Find where the given text appears and provide that cell's center as (X, Y) coordinate. 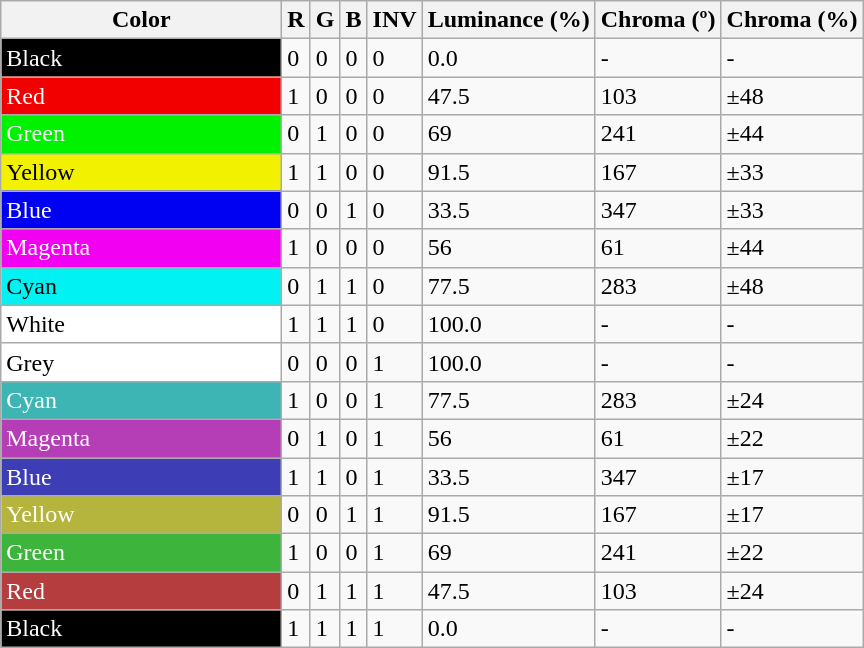
White (142, 324)
R (296, 20)
B (354, 20)
Luminance (%) (508, 20)
Chroma (%) (792, 20)
Grey (142, 362)
G (325, 20)
INV (394, 20)
Color (142, 20)
Chroma (º) (658, 20)
